Pinpoint the cell where the given text exists, returning its (x, y) midpoint coordinate. 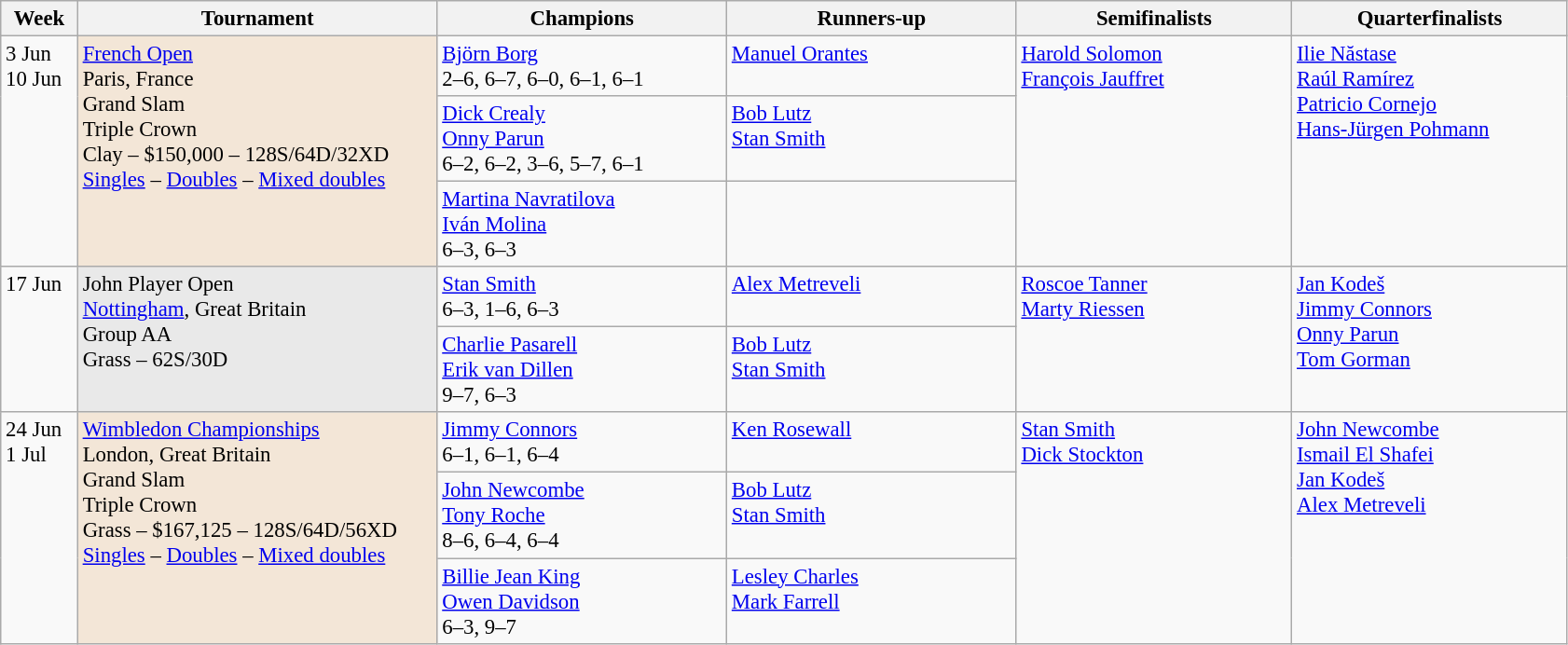
Jimmy Connors 6–1, 6–1, 6–4 (582, 442)
Martina Navratilova Iván Molina 6–3, 6–3 (582, 225)
Roscoe Tanner Marty Riessen (1154, 339)
John Player Open Nottingham, Great Britain Group AA Grass – 62S/30D (257, 339)
Harold Solomon François Jauffret (1154, 152)
Stan Smith 6–3, 1–6, 6–3 (582, 296)
24 Jun 1 Jul (39, 528)
Charlie Pasarell Erik van Dillen 9–7, 6–3 (582, 370)
Lesley Charles Mark Farrell (873, 601)
Runners-up (873, 19)
Manuel Orantes (873, 67)
Björn Borg 2–6, 6–7, 6–0, 6–1, 6–1 (582, 67)
John Newcombe Ismail El Shafei Jan Kodeš Alex Metreveli (1430, 528)
Quarterfinalists (1430, 19)
Dick Crealy Onny Parun 6–2, 6–2, 3–6, 5–7, 6–1 (582, 139)
French Open Paris, France Grand Slam Triple Crown Clay – $150,000 – 128S/64D/32XD Singles – Doubles – Mixed doubles (257, 152)
Jan Kodeš Jimmy Connors Onny Parun Tom Gorman (1430, 339)
Ilie Năstase Raúl Ramírez Patricio Cornejo Hans-Jürgen Pohmann (1430, 152)
Tournament (257, 19)
Stan Smith Dick Stockton (1154, 528)
17 Jun (39, 339)
Alex Metreveli (873, 296)
Wimbledon Championships London, Great Britain Grand Slam Triple Crown Grass – $167,125 – 128S/64D/56XD Singles – Doubles – Mixed doubles (257, 528)
Week (39, 19)
Ken Rosewall (873, 442)
Champions (582, 19)
Billie Jean King Owen Davidson 6–3, 9–7 (582, 601)
3 Jun 10 Jun (39, 152)
Semifinalists (1154, 19)
John Newcombe Tony Roche 8–6, 6–4, 6–4 (582, 515)
